Find where the given text appears and provide that cell's center as (X, Y) coordinate. 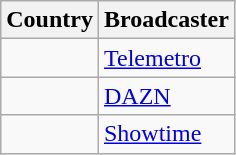
Broadcaster (166, 20)
Showtime (166, 134)
Telemetro (166, 58)
Country (50, 20)
DAZN (166, 96)
